Search for the cell housing the specified text and yield its (X, Y) center coordinate. 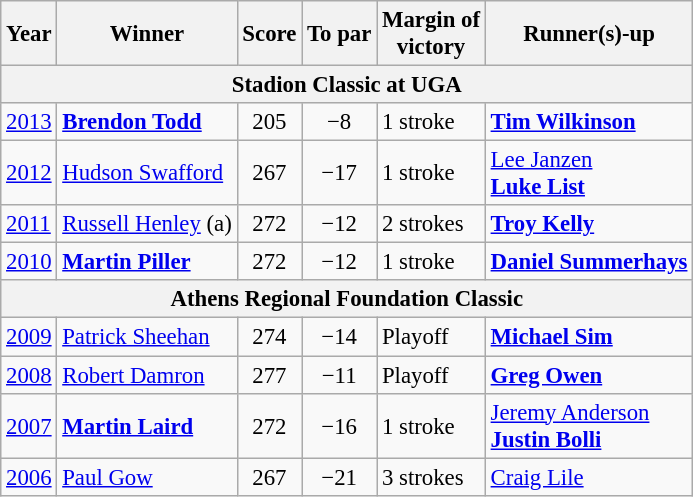
Stadion Classic at UGA (347, 85)
Year (29, 34)
Russell Henley (a) (147, 224)
Hudson Swafford (147, 174)
2008 (29, 375)
Tim Wilkinson (588, 122)
−16 (340, 426)
2013 (29, 122)
−14 (340, 337)
3 strokes (432, 477)
2007 (29, 426)
Athens Regional Foundation Classic (347, 299)
Troy Kelly (588, 224)
To par (340, 34)
Brendon Todd (147, 122)
205 (270, 122)
Greg Owen (588, 375)
Paul Gow (147, 477)
2009 (29, 337)
2012 (29, 174)
Lee Janzen Luke List (588, 174)
274 (270, 337)
Michael Sim (588, 337)
Daniel Summerhays (588, 262)
277 (270, 375)
2006 (29, 477)
−21 (340, 477)
Martin Piller (147, 262)
2010 (29, 262)
2011 (29, 224)
−11 (340, 375)
Jeremy Anderson Justin Bolli (588, 426)
−17 (340, 174)
Patrick Sheehan (147, 337)
Winner (147, 34)
2 strokes (432, 224)
Robert Damron (147, 375)
Margin ofvictory (432, 34)
Craig Lile (588, 477)
Score (270, 34)
−8 (340, 122)
Martin Laird (147, 426)
Runner(s)-up (588, 34)
